Locate the cell with the specified text and output its [x, y] center coordinate. 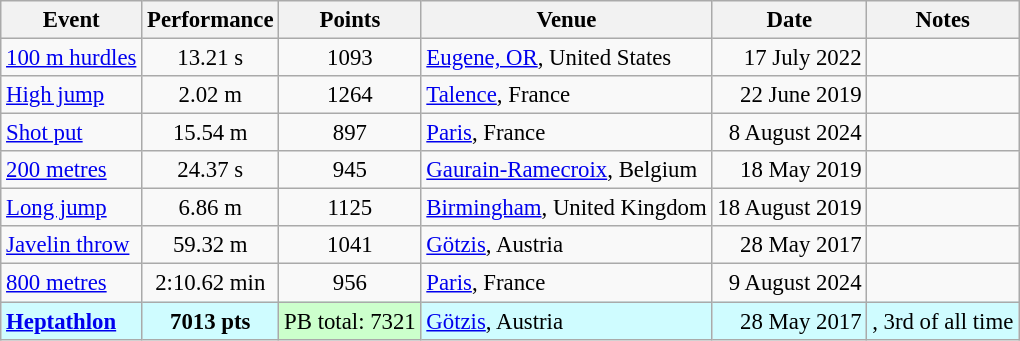
Gaurain-Ramecroix, Belgium [566, 170]
1093 [350, 58]
Performance [210, 20]
Shot put [72, 133]
Notes [943, 20]
Event [72, 20]
2.02 m [210, 95]
8 August 2024 [790, 133]
PB total: 7321 [350, 321]
Heptathlon [72, 321]
24.37 s [210, 170]
18 May 2019 [790, 170]
13.21 s [210, 58]
1041 [350, 245]
1125 [350, 208]
Points [350, 20]
200 metres [72, 170]
100 m hurdles [72, 58]
1264 [350, 95]
Javelin throw [72, 245]
897 [350, 133]
Eugene, OR, United States [566, 58]
Talence, France [566, 95]
2:10.62 min [210, 283]
15.54 m [210, 133]
18 August 2019 [790, 208]
6.86 m [210, 208]
9 August 2024 [790, 283]
956 [350, 283]
800 metres [72, 283]
Date [790, 20]
High jump [72, 95]
945 [350, 170]
22 June 2019 [790, 95]
Long jump [72, 208]
7013 pts [210, 321]
Birmingham, United Kingdom [566, 208]
Venue [566, 20]
59.32 m [210, 245]
17 July 2022 [790, 58]
, 3rd of all time [943, 321]
